Return (X, Y) of the center of cell containing provided text 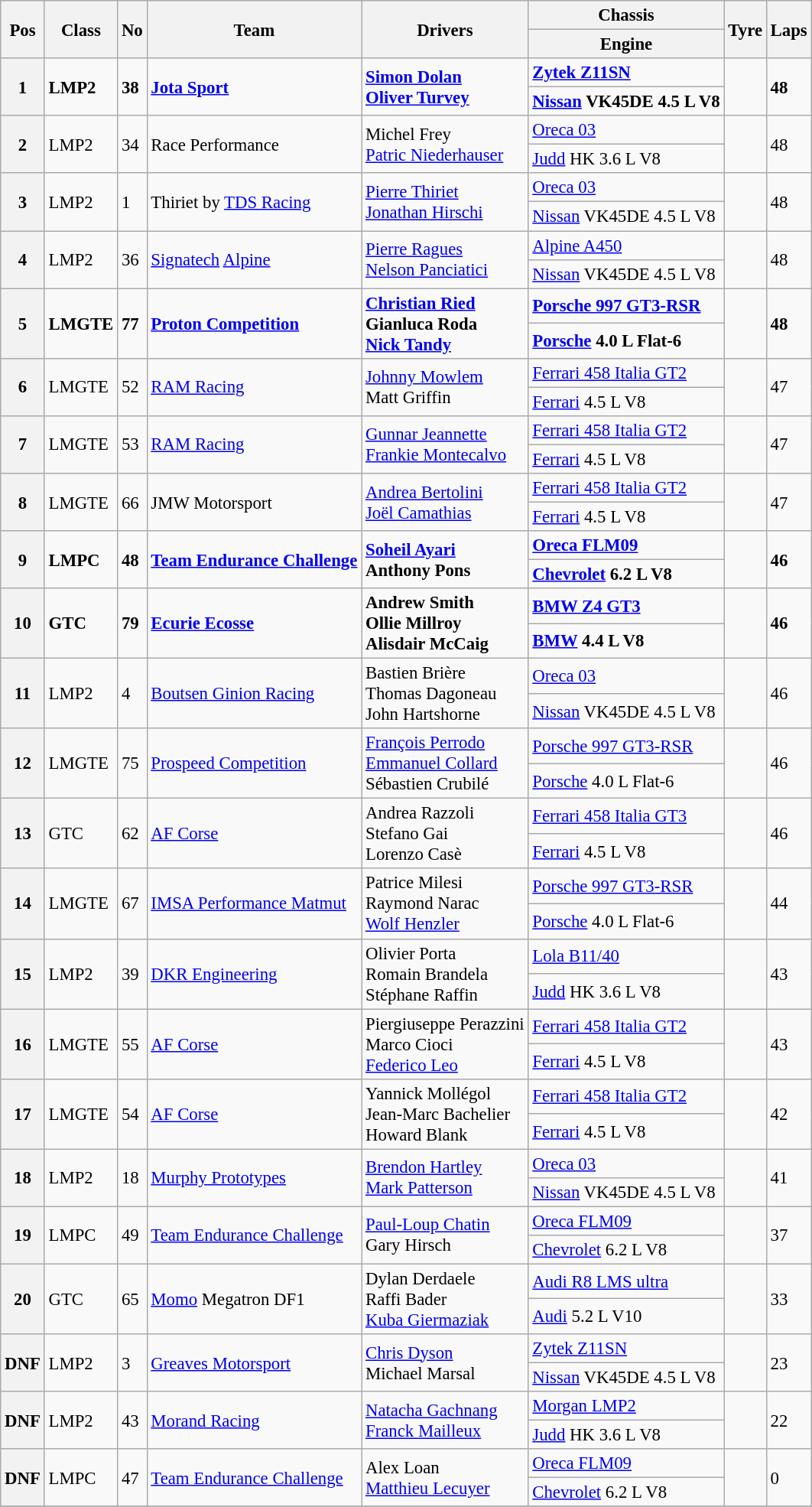
Laps (789, 29)
53 (132, 445)
22 (789, 1420)
36 (132, 260)
Drivers (445, 29)
Alpine A450 (626, 246)
67 (132, 904)
Murphy Prototypes (254, 1178)
Audi R8 LMS ultra (626, 1281)
62 (132, 834)
19 (23, 1235)
Yannick Mollégol Jean-Marc Bachelier Howard Blank (445, 1114)
Simon Dolan Oliver Turvey (445, 87)
Christian Ried Gianluca Roda Nick Tandy (445, 324)
16 (23, 1044)
Class (81, 29)
Chris Dyson Michael Marsal (445, 1363)
44 (789, 904)
Audi 5.2 L V10 (626, 1317)
14 (23, 904)
Greaves Motorsport (254, 1363)
75 (132, 763)
11 (23, 694)
No (132, 29)
BMW Z4 GT3 (626, 606)
Proton Competition (254, 324)
33 (789, 1299)
Michel Frey Patric Niederhauser (445, 144)
DKR Engineering (254, 974)
Paul-Loup Chatin Gary Hirsch (445, 1235)
Patrice Milesi Raymond Narac Wolf Henzler (445, 904)
Jota Sport (254, 87)
52 (132, 387)
François Perrodo Emmanuel Collard Sébastien Crubilé (445, 763)
IMSA Performance Matmut (254, 904)
JMW Motorsport (254, 502)
Pos (23, 29)
0 (789, 1478)
12 (23, 763)
5 (23, 324)
Race Performance (254, 144)
6 (23, 387)
34 (132, 144)
7 (23, 445)
Lola B11/40 (626, 956)
Chassis (626, 15)
9 (23, 560)
Brendon Hartley Mark Patterson (445, 1178)
41 (789, 1178)
Pierre Thiriet Jonathan Hirschi (445, 202)
Piergiuseppe Perazzini Marco Cioci Federico Leo (445, 1044)
55 (132, 1044)
Ecurie Ecosse (254, 623)
Johnny Mowlem Matt Griffin (445, 387)
10 (23, 623)
Olivier Porta Romain Brandela Stéphane Raffin (445, 974)
2 (23, 144)
Gunnar Jeannette Frankie Montecalvo (445, 445)
Prospeed Competition (254, 763)
77 (132, 324)
Bastien Brière Thomas Dagoneau John Hartshorne (445, 694)
Thiriet by TDS Racing (254, 202)
23 (789, 1363)
54 (132, 1114)
8 (23, 502)
Signatech Alpine (254, 260)
13 (23, 834)
39 (132, 974)
15 (23, 974)
Boutsen Ginion Racing (254, 694)
Engine (626, 44)
BMW 4.4 L V8 (626, 641)
37 (789, 1235)
20 (23, 1299)
49 (132, 1235)
Andrea Razzoli Stefano Gai Lorenzo Casè (445, 834)
Andrew Smith Ollie Millroy Alisdair McCaig (445, 623)
65 (132, 1299)
17 (23, 1114)
Natacha Gachnang Franck Mailleux (445, 1420)
Momo Megatron DF1 (254, 1299)
66 (132, 502)
79 (132, 623)
38 (132, 87)
Morgan LMP2 (626, 1406)
Andrea Bertolini Joël Camathias (445, 502)
Dylan Derdaele Raffi Bader Kuba Giermaziak (445, 1299)
Pierre Ragues Nelson Panciatici (445, 260)
42 (789, 1114)
Morand Racing (254, 1420)
Ferrari 458 Italia GT3 (626, 816)
Alex Loan Matthieu Lecuyer (445, 1478)
Soheil Ayari Anthony Pons (445, 560)
Tyre (745, 29)
Team (254, 29)
